Detect which cell encompasses the target text, then output its [X, Y] center coordinate. 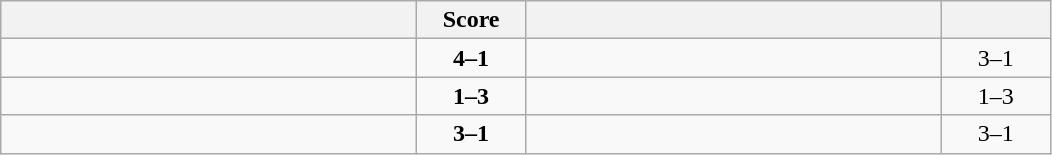
Score [472, 20]
4–1 [472, 58]
